Locate the cell with the specified text and output its (X, Y) center coordinate. 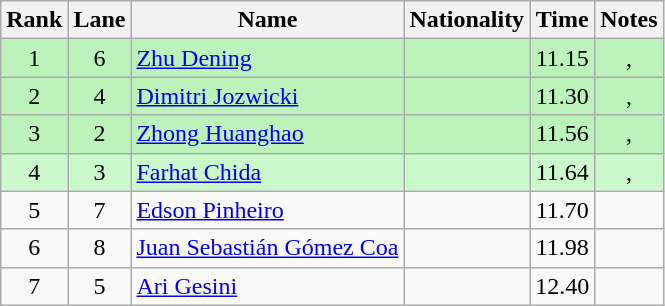
Juan Sebastián Gómez Coa (268, 248)
Name (268, 20)
Notes (629, 20)
8 (100, 248)
Ari Gesini (268, 286)
1 (34, 58)
Rank (34, 20)
Nationality (467, 20)
Dimitri Jozwicki (268, 96)
11.98 (562, 248)
11.64 (562, 172)
11.15 (562, 58)
Edson Pinheiro (268, 210)
Zhu Dening (268, 58)
Time (562, 20)
11.70 (562, 210)
12.40 (562, 286)
Lane (100, 20)
Zhong Huanghao (268, 134)
11.56 (562, 134)
Farhat Chida (268, 172)
11.30 (562, 96)
